Locate the cell with the specified text and output its [X, Y] center coordinate. 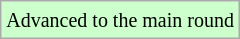
Advanced to the main round [120, 20]
